Capture the cell that displays the provided text and extract its [X, Y] central coordinate. 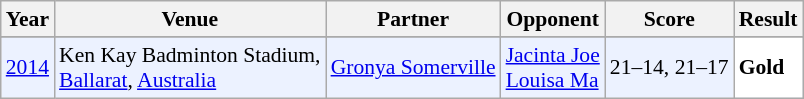
Score [670, 19]
2014 [28, 68]
Gronya Somerville [414, 68]
Opponent [553, 19]
Partner [414, 19]
Jacinta Joe Louisa Ma [553, 68]
Gold [768, 68]
Venue [190, 19]
Result [768, 19]
21–14, 21–17 [670, 68]
Ken Kay Badminton Stadium, Ballarat, Australia [190, 68]
Year [28, 19]
